Detect which cell encompasses the target text, then output its (X, Y) center coordinate. 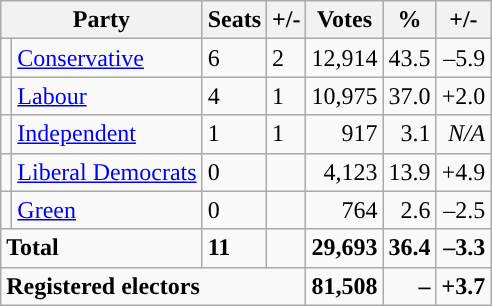
11 (234, 248)
+2.0 (464, 96)
6 (234, 58)
37.0 (410, 96)
29,693 (344, 248)
Votes (344, 20)
+3.7 (464, 286)
4,123 (344, 172)
36.4 (410, 248)
917 (344, 134)
13.9 (410, 172)
3.1 (410, 134)
+4.9 (464, 172)
764 (344, 210)
43.5 (410, 58)
Seats (234, 20)
– (410, 286)
Registered electors (154, 286)
% (410, 20)
–5.9 (464, 58)
Party (102, 20)
10,975 (344, 96)
Independent (107, 134)
Total (102, 248)
81,508 (344, 286)
Labour (107, 96)
2 (286, 58)
Liberal Democrats (107, 172)
Green (107, 210)
2.6 (410, 210)
Conservative (107, 58)
–2.5 (464, 210)
N/A (464, 134)
–3.3 (464, 248)
4 (234, 96)
12,914 (344, 58)
